Provide the [X, Y] coordinate of the cell's center where the given text is located.  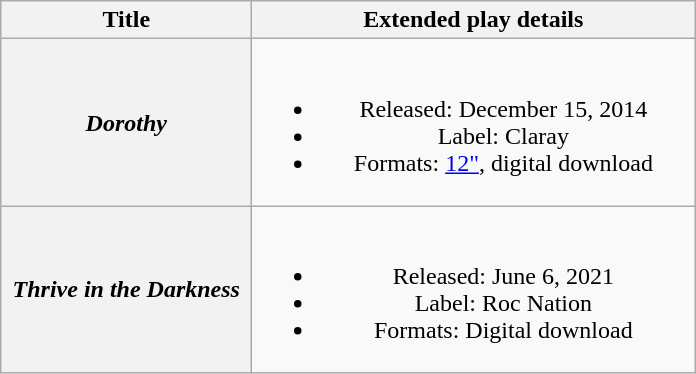
Title [126, 20]
Thrive in the Darkness [126, 290]
Dorothy [126, 122]
Released: December 15, 2014Label: ClarayFormats: 12", digital download [474, 122]
Extended play details [474, 20]
Released: June 6, 2021Label: Roc NationFormats: Digital download [474, 290]
